Output the [X, Y] coordinate of the center of the cell containing the given text.  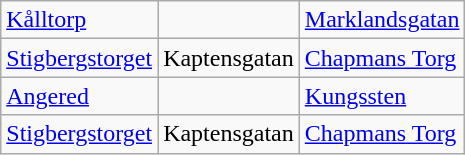
Marklandsgatan [382, 20]
Angered [80, 96]
Kålltorp [80, 20]
Kungssten [382, 96]
